Output the (X, Y) coordinate of the center of the cell containing the given text.  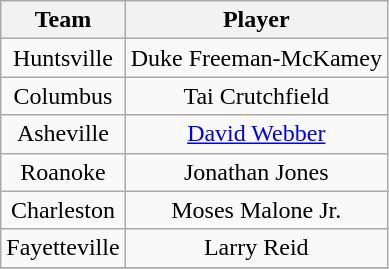
Player (256, 20)
Jonathan Jones (256, 172)
Charleston (63, 210)
Larry Reid (256, 248)
Asheville (63, 134)
Roanoke (63, 172)
Moses Malone Jr. (256, 210)
Columbus (63, 96)
Duke Freeman-McKamey (256, 58)
Tai Crutchfield (256, 96)
Team (63, 20)
Huntsville (63, 58)
Fayetteville (63, 248)
David Webber (256, 134)
